Return the (X, Y) coordinate for the center point of the cell that contains the specified text.  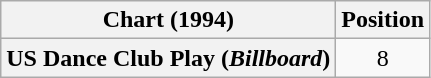
8 (383, 58)
Position (383, 20)
US Dance Club Play (Billboard) (168, 58)
Chart (1994) (168, 20)
